Provide the (x, y) coordinate of the cell's center where the given text is located.  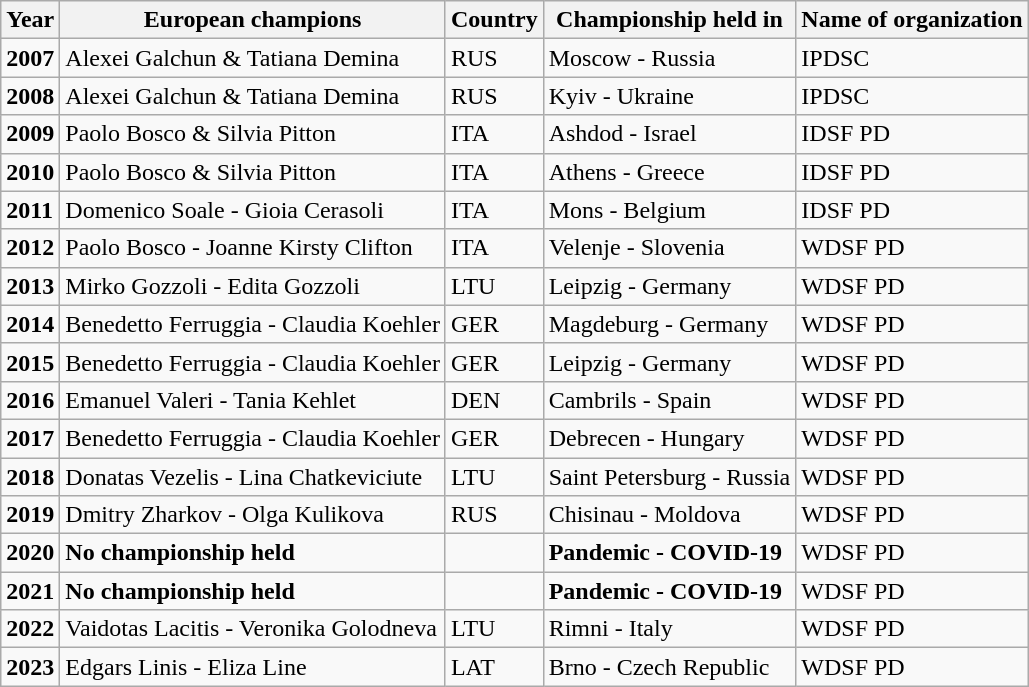
2010 (30, 172)
Velenje - Slovenia (670, 248)
2018 (30, 477)
2021 (30, 591)
Debrecen - Hungary (670, 438)
2008 (30, 96)
2019 (30, 515)
Donatas Vezelis - Lina Chatkeviciute (253, 477)
Magdeburg - Germany (670, 324)
2011 (30, 210)
Chisinau - Moldova (670, 515)
Rimni - Italy (670, 629)
Championship held in (670, 20)
Emanuel Valeri - Tania Kehlet (253, 400)
Year (30, 20)
Kyiv - Ukraine (670, 96)
Domenico Soale - Gioia Cerasoli (253, 210)
2020 (30, 553)
Mons - Belgium (670, 210)
Edgars Linis - Eliza Line (253, 667)
2013 (30, 286)
2023 (30, 667)
2015 (30, 362)
2012 (30, 248)
DEN (494, 400)
Saint Petersburg - Russia (670, 477)
Ashdod - Israel (670, 134)
2014 (30, 324)
European champions (253, 20)
2017 (30, 438)
Athens - Greece (670, 172)
2022 (30, 629)
Vaidotas Lacitis - Veronika Golodneva (253, 629)
Country (494, 20)
2009 (30, 134)
Moscow - Russia (670, 58)
Name of organization (912, 20)
Paolo Bosco - Joanne Kirsty Clifton (253, 248)
Mirko Gozzoli - Edita Gozzoli (253, 286)
Brno - Czech Republic (670, 667)
Cambrils - Spain (670, 400)
Dmitry Zharkov - Olga Kulikova (253, 515)
LAT (494, 667)
2016 (30, 400)
2007 (30, 58)
